Provide the (x, y) coordinate of the cell's center where the given text is located.  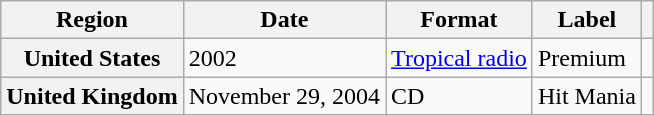
Tropical radio (460, 58)
United Kingdom (92, 96)
CD (460, 96)
Format (460, 20)
United States (92, 58)
2002 (284, 58)
Label (586, 20)
November 29, 2004 (284, 96)
Region (92, 20)
Date (284, 20)
Hit Mania (586, 96)
Premium (586, 58)
